Find where the given text appears and provide that cell's center as [x, y] coordinate. 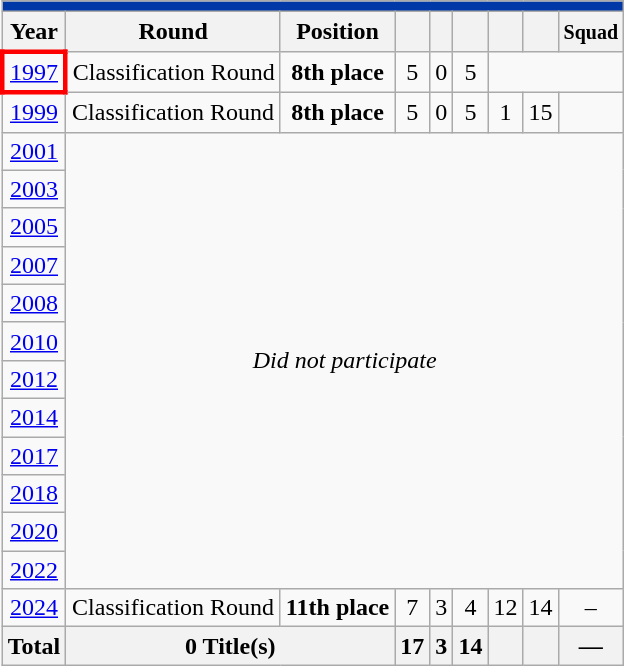
2020 [34, 532]
2005 [34, 227]
1999 [34, 112]
– [591, 608]
Squad [591, 32]
2010 [34, 341]
2014 [34, 417]
2018 [34, 494]
Total [34, 646]
2007 [34, 265]
Year [34, 32]
0 Title(s) [230, 646]
Round [174, 32]
17 [412, 646]
2024 [34, 608]
1 [506, 112]
4 [470, 608]
2012 [34, 379]
2003 [34, 189]
12 [506, 608]
2017 [34, 455]
2008 [34, 303]
Position [337, 32]
7 [412, 608]
2022 [34, 570]
1997 [34, 72]
— [591, 646]
15 [540, 112]
11th place [337, 608]
2001 [34, 151]
Did not participate [345, 360]
